Provide the (X, Y) coordinate of the cell's center where the given text is located.  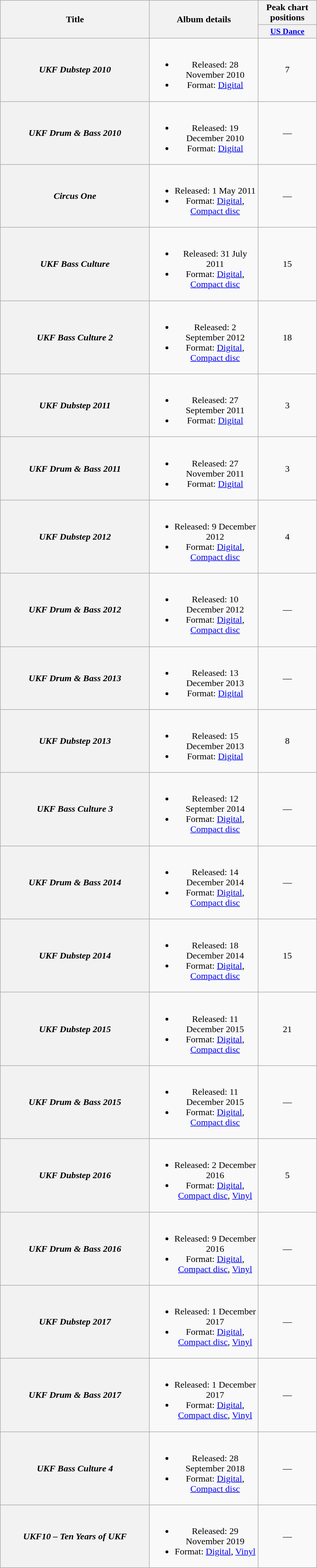
Released: 31 July 2011Format: Digital, Compact disc (204, 264)
UKF Dubstep 2016 (75, 1175)
UKF Bass Culture 4 (75, 1468)
UKF Dubstep 2010 (75, 69)
UKF Dubstep 2012 (75, 537)
US Dance (287, 32)
Released: 10 December 2012Format: Digital, Compact disc (204, 610)
UKF Drum & Bass 2014 (75, 882)
UKF Dubstep 2011 (75, 405)
UKF Drum & Bass 2017 (75, 1395)
UKF Drum & Bass 2010 (75, 133)
UKF Dubstep 2015 (75, 1029)
Released: 2 September 2012Format: Digital, Compact disc (204, 337)
UKF Drum & Bass 2015 (75, 1102)
Released: 1 May 2011Format: Digital, Compact disc (204, 196)
Released: 12 September 2014Format: Digital, Compact disc (204, 809)
Circus One (75, 196)
7 (287, 69)
Released: 28 September 2018Format: Digital, Compact disc (204, 1468)
UKF10 – Ten Years of UKF (75, 1537)
UKF Bass Culture 3 (75, 809)
Title (75, 20)
21 (287, 1029)
Released: 9 December 2016Format: Digital, Compact disc, Vinyl (204, 1249)
Peak chart positions (287, 13)
Released: 29 November 2019Format: Digital, Vinyl (204, 1537)
Released: 2 December 2016Format: Digital, Compact disc, Vinyl (204, 1175)
UKF Drum & Bass 2013 (75, 678)
UKF Drum & Bass 2016 (75, 1249)
Released: 18 December 2014Format: Digital, Compact disc (204, 956)
Album details (204, 20)
Released: 28 November 2010Format: Digital (204, 69)
Released: 19 December 2010Format: Digital (204, 133)
UKF Bass Culture (75, 264)
5 (287, 1175)
18 (287, 337)
UKF Drum & Bass 2012 (75, 610)
Released: 14 December 2014Format: Digital, Compact disc (204, 882)
Released: 9 December 2012Format: Digital, Compact disc (204, 537)
UKF Dubstep 2014 (75, 956)
UKF Drum & Bass 2011 (75, 469)
UKF Bass Culture 2 (75, 337)
8 (287, 741)
Released: 27 September 2011Format: Digital (204, 405)
Released: 13 December 2013Format: Digital (204, 678)
UKF Dubstep 2017 (75, 1322)
4 (287, 537)
Released: 27 November 2011Format: Digital (204, 469)
Released: 15 December 2013Format: Digital (204, 741)
UKF Dubstep 2013 (75, 741)
